Pinpoint the cell where the given text exists, returning its (x, y) midpoint coordinate. 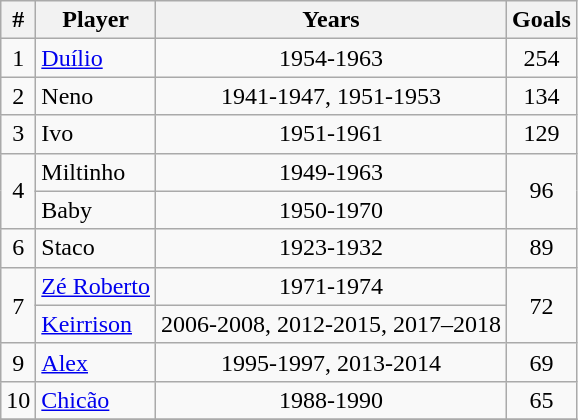
Player (96, 20)
Goals (542, 20)
Ivo (96, 134)
72 (542, 305)
Zé Roberto (96, 286)
# (18, 20)
96 (542, 191)
Neno (96, 96)
1941-1947, 1951-1953 (332, 96)
2 (18, 96)
10 (18, 400)
Miltinho (96, 172)
Years (332, 20)
Chicão (96, 400)
7 (18, 305)
89 (542, 248)
1995-1997, 2013-2014 (332, 362)
1951-1961 (332, 134)
2006-2008, 2012-2015, 2017–2018 (332, 324)
254 (542, 58)
Alex (96, 362)
1923-1932 (332, 248)
3 (18, 134)
1954-1963 (332, 58)
129 (542, 134)
1949-1963 (332, 172)
Keirrison (96, 324)
1971-1974 (332, 286)
6 (18, 248)
4 (18, 191)
Staco (96, 248)
65 (542, 400)
Duílio (96, 58)
69 (542, 362)
134 (542, 96)
1950-1970 (332, 210)
Baby (96, 210)
1 (18, 58)
1988-1990 (332, 400)
9 (18, 362)
